Capture the cell that displays the provided text and extract its [X, Y] central coordinate. 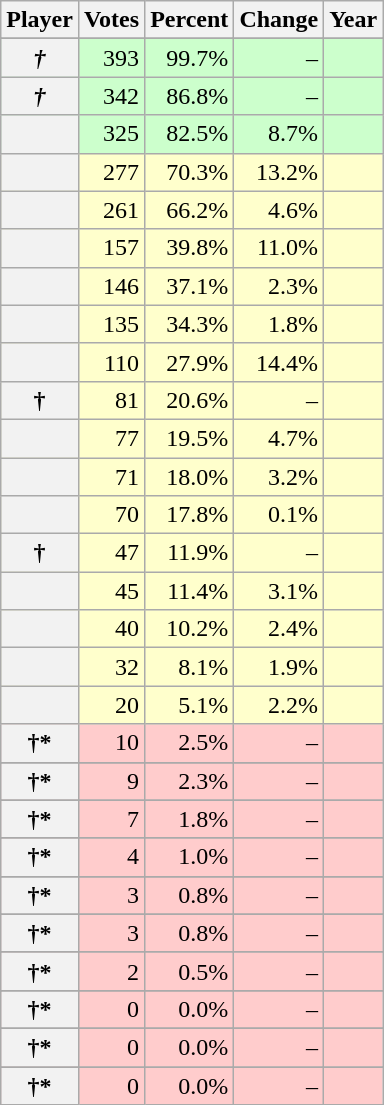
37.1% [190, 286]
135 [111, 324]
11.0% [279, 248]
5.1% [190, 705]
342 [111, 96]
40 [111, 629]
86.8% [190, 96]
18.0% [190, 477]
82.5% [190, 134]
4 [111, 857]
14.4% [279, 362]
11.4% [190, 591]
32 [111, 667]
261 [111, 210]
20 [111, 705]
277 [111, 172]
45 [111, 591]
70 [111, 515]
9 [111, 781]
34.3% [190, 324]
27.9% [190, 362]
2.2% [279, 705]
39.8% [190, 248]
Votes [111, 20]
10 [111, 743]
3.2% [279, 477]
4.7% [279, 438]
71 [111, 477]
2.5% [190, 743]
81 [111, 400]
10.2% [190, 629]
47 [111, 553]
110 [111, 362]
66.2% [190, 210]
8.7% [279, 134]
393 [111, 58]
70.3% [190, 172]
17.8% [190, 515]
157 [111, 248]
11.9% [190, 553]
Percent [190, 20]
325 [111, 134]
3.1% [279, 591]
0.1% [279, 515]
Year [354, 20]
7 [111, 819]
Player [40, 20]
Change [279, 20]
2 [111, 971]
4.6% [279, 210]
1.9% [279, 667]
0.5% [190, 971]
77 [111, 438]
2.4% [279, 629]
19.5% [190, 438]
8.1% [190, 667]
20.6% [190, 400]
13.2% [279, 172]
146 [111, 286]
99.7% [190, 58]
1.0% [190, 857]
